Provide the (x, y) coordinate of the cell's center where the given text is located.  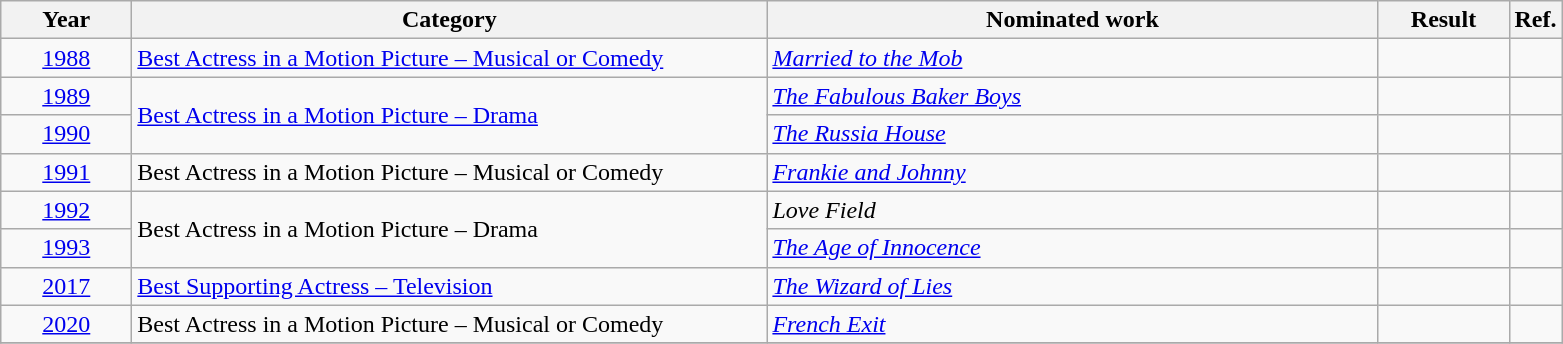
Category (450, 20)
2020 (66, 324)
The Wizard of Lies (1072, 286)
Nominated work (1072, 20)
The Fabulous Baker Boys (1072, 96)
Ref. (1536, 20)
Frankie and Johnny (1072, 172)
French Exit (1072, 324)
1988 (66, 58)
1989 (66, 96)
Result (1444, 20)
2017 (66, 286)
1991 (66, 172)
Year (66, 20)
1992 (66, 210)
1993 (66, 248)
1990 (66, 134)
The Russia House (1072, 134)
Married to the Mob (1072, 58)
Best Supporting Actress – Television (450, 286)
The Age of Innocence (1072, 248)
Love Field (1072, 210)
